Pinpoint the cell where the given text exists, returning its [x, y] midpoint coordinate. 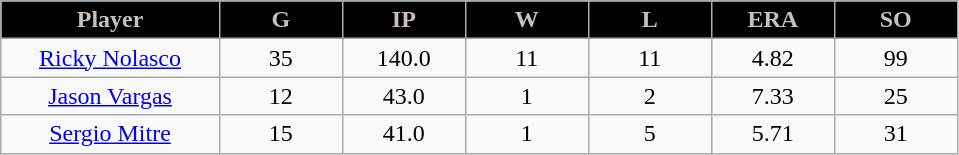
41.0 [404, 134]
SO [896, 20]
35 [280, 58]
2 [650, 96]
Jason Vargas [110, 96]
31 [896, 134]
Ricky Nolasco [110, 58]
L [650, 20]
12 [280, 96]
4.82 [772, 58]
99 [896, 58]
W [526, 20]
5 [650, 134]
140.0 [404, 58]
15 [280, 134]
ERA [772, 20]
G [280, 20]
7.33 [772, 96]
5.71 [772, 134]
Sergio Mitre [110, 134]
Player [110, 20]
25 [896, 96]
IP [404, 20]
43.0 [404, 96]
